Determine the [x, y] coordinate at the center of the cell enclosing the given text.  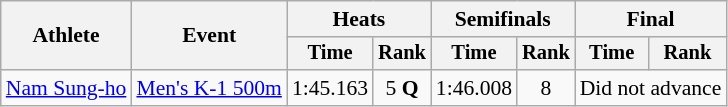
Heats [359, 19]
Nam Sung-ho [66, 88]
1:45.163 [330, 88]
Men's K-1 500m [209, 88]
Semifinals [503, 19]
Final [651, 19]
5 Q [402, 88]
8 [546, 88]
1:46.008 [474, 88]
Did not advance [651, 88]
Athlete [66, 36]
Event [209, 36]
